For the text-containing cell, return its midpoint in [x, y] coordinate format. 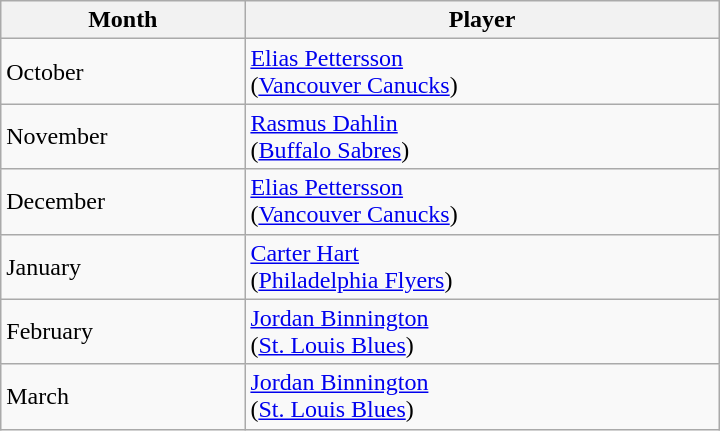
Rasmus Dahlin(Buffalo Sabres) [482, 136]
Player [482, 20]
October [123, 72]
November [123, 136]
March [123, 396]
January [123, 266]
December [123, 202]
Carter Hart(Philadelphia Flyers) [482, 266]
Month [123, 20]
February [123, 332]
